Extract the (X, Y) coordinate from the center of the cell holding the provided text.  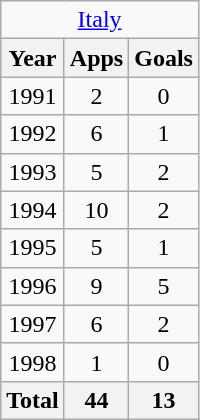
1996 (33, 286)
10 (96, 210)
Goals (164, 58)
1994 (33, 210)
1997 (33, 324)
1995 (33, 248)
13 (164, 400)
1993 (33, 172)
44 (96, 400)
Total (33, 400)
1992 (33, 134)
1998 (33, 362)
Year (33, 58)
Italy (100, 20)
Apps (96, 58)
1991 (33, 96)
9 (96, 286)
